Return (X, Y) of the center of cell containing provided text 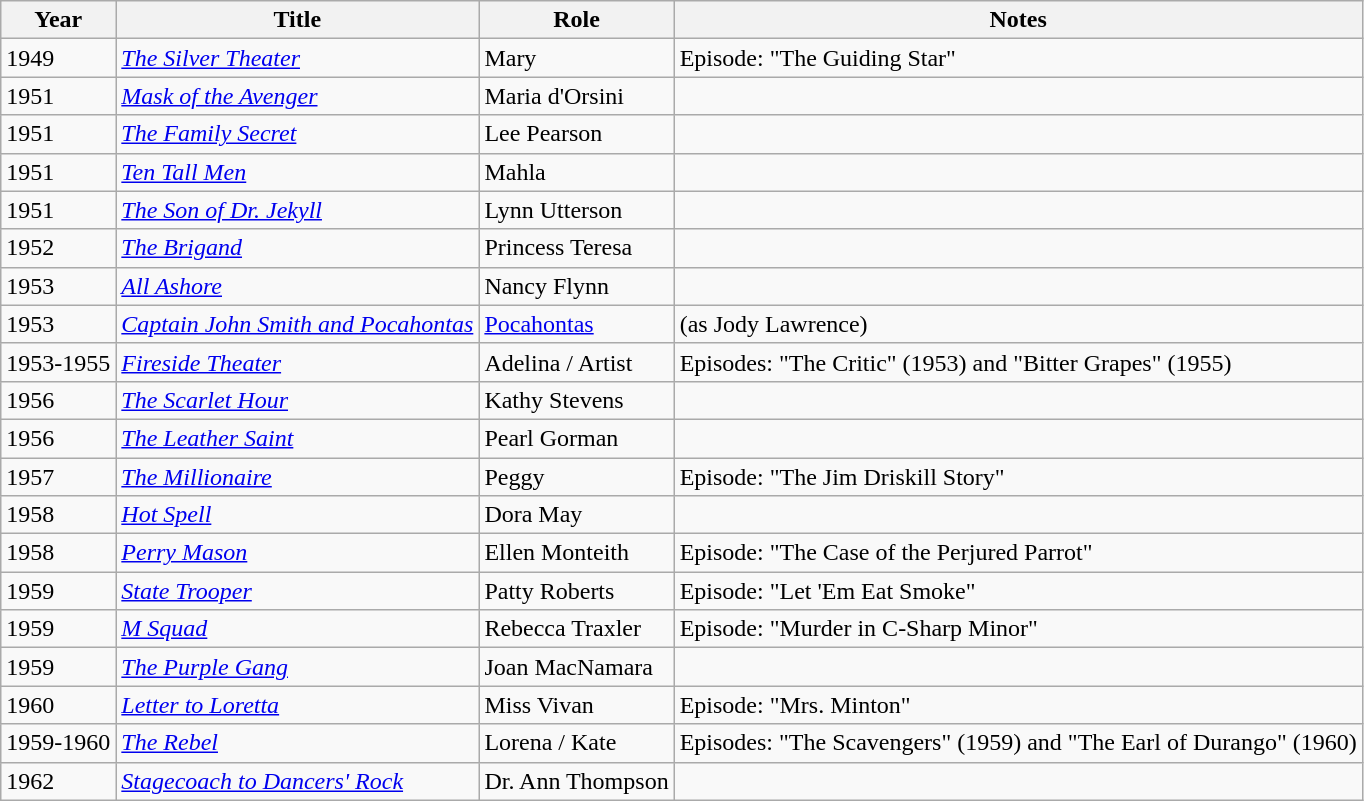
Joan MacNamara (576, 667)
1959-1960 (58, 743)
Maria d'Orsini (576, 96)
1952 (58, 248)
Patty Roberts (576, 591)
Captain John Smith and Pocahontas (298, 324)
Miss Vivan (576, 705)
Notes (1018, 20)
Year (58, 20)
The Silver Theater (298, 58)
Title (298, 20)
Lorena / Kate (576, 743)
Dora May (576, 515)
Fireside Theater (298, 362)
Episode: "The Case of the Perjured Parrot" (1018, 553)
The Brigand (298, 248)
1949 (58, 58)
M Squad (298, 629)
Ten Tall Men (298, 172)
Peggy (576, 477)
Lee Pearson (576, 134)
1960 (58, 705)
Episodes: "The Critic" (1953) and "Bitter Grapes" (1955) (1018, 362)
Episode: "Murder in C-Sharp Minor" (1018, 629)
The Millionaire (298, 477)
Mask of the Avenger (298, 96)
Ellen Monteith (576, 553)
1953-1955 (58, 362)
The Son of Dr. Jekyll (298, 210)
Adelina / Artist (576, 362)
Mary (576, 58)
(as Jody Lawrence) (1018, 324)
The Rebel (298, 743)
Mahla (576, 172)
State Trooper (298, 591)
Episode: "Let 'Em Eat Smoke" (1018, 591)
Pearl Gorman (576, 438)
1962 (58, 781)
The Purple Gang (298, 667)
Princess Teresa (576, 248)
Stagecoach to Dancers' Rock (298, 781)
Kathy Stevens (576, 400)
The Scarlet Hour (298, 400)
The Family Secret (298, 134)
Episode: "The Jim Driskill Story" (1018, 477)
Episode: "The Guiding Star" (1018, 58)
Rebecca Traxler (576, 629)
Pocahontas (576, 324)
Perry Mason (298, 553)
1957 (58, 477)
Role (576, 20)
Dr. Ann Thompson (576, 781)
Episode: "Mrs. Minton" (1018, 705)
Lynn Utterson (576, 210)
All Ashore (298, 286)
Hot Spell (298, 515)
The Leather Saint (298, 438)
Episodes: "The Scavengers" (1959) and "The Earl of Durango" (1960) (1018, 743)
Nancy Flynn (576, 286)
Letter to Loretta (298, 705)
